Output the (x, y) coordinate of the center of the cell containing the given text.  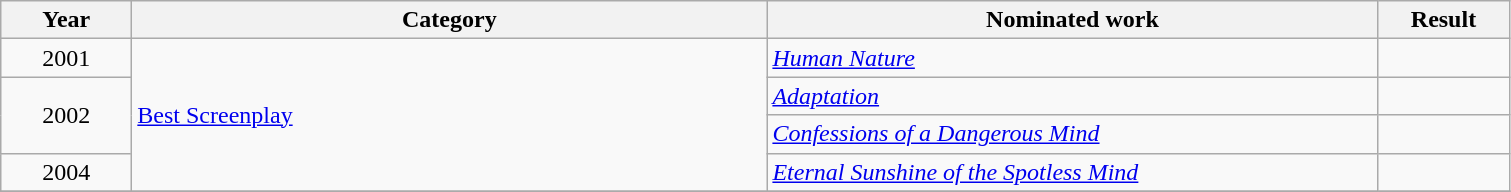
Human Nature (1072, 58)
Year (66, 20)
Confessions of a Dangerous Mind (1072, 134)
Adaptation (1072, 96)
Eternal Sunshine of the Spotless Mind (1072, 172)
Nominated work (1072, 20)
Best Screenplay (450, 115)
2001 (66, 58)
Category (450, 20)
2002 (66, 115)
Result (1444, 20)
2004 (66, 172)
